Output the [x, y] coordinate of the center of the cell containing the given text.  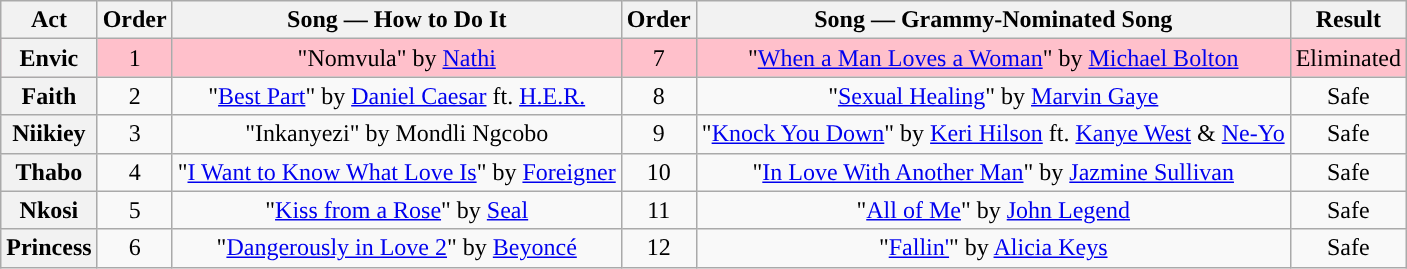
Envic [49, 58]
Nkosi [49, 210]
8 [658, 96]
Thabo [49, 172]
1 [134, 58]
Princess [49, 248]
2 [134, 96]
"I Want to Know What Love Is" by Foreigner [396, 172]
12 [658, 248]
"Kiss from a Rose" by Seal [396, 210]
"When a Man Loves a Woman" by Michael Bolton [993, 58]
"Fallin'" by Alicia Keys [993, 248]
10 [658, 172]
11 [658, 210]
6 [134, 248]
Eliminated [1348, 58]
"Nomvula" by Nathi [396, 58]
"Knock You Down" by Keri Hilson ft. Kanye West & Ne-Yo [993, 134]
"Dangerously in Love 2" by Beyoncé [396, 248]
3 [134, 134]
5 [134, 210]
"Best Part" by Daniel Caesar ft. H.E.R. [396, 96]
"In Love With Another Man" by Jazmine Sullivan [993, 172]
Act [49, 20]
Faith [49, 96]
4 [134, 172]
Song — Grammy-Nominated Song [993, 20]
"Sexual Healing" by Marvin Gaye [993, 96]
Result [1348, 20]
Niikiey [49, 134]
9 [658, 134]
"All of Me" by John Legend [993, 210]
"Inkanyezi" by Mondli Ngcobo [396, 134]
Song — How to Do It [396, 20]
7 [658, 58]
